Identify which cell holds the provided text, then report its (X, Y) central coordinate. 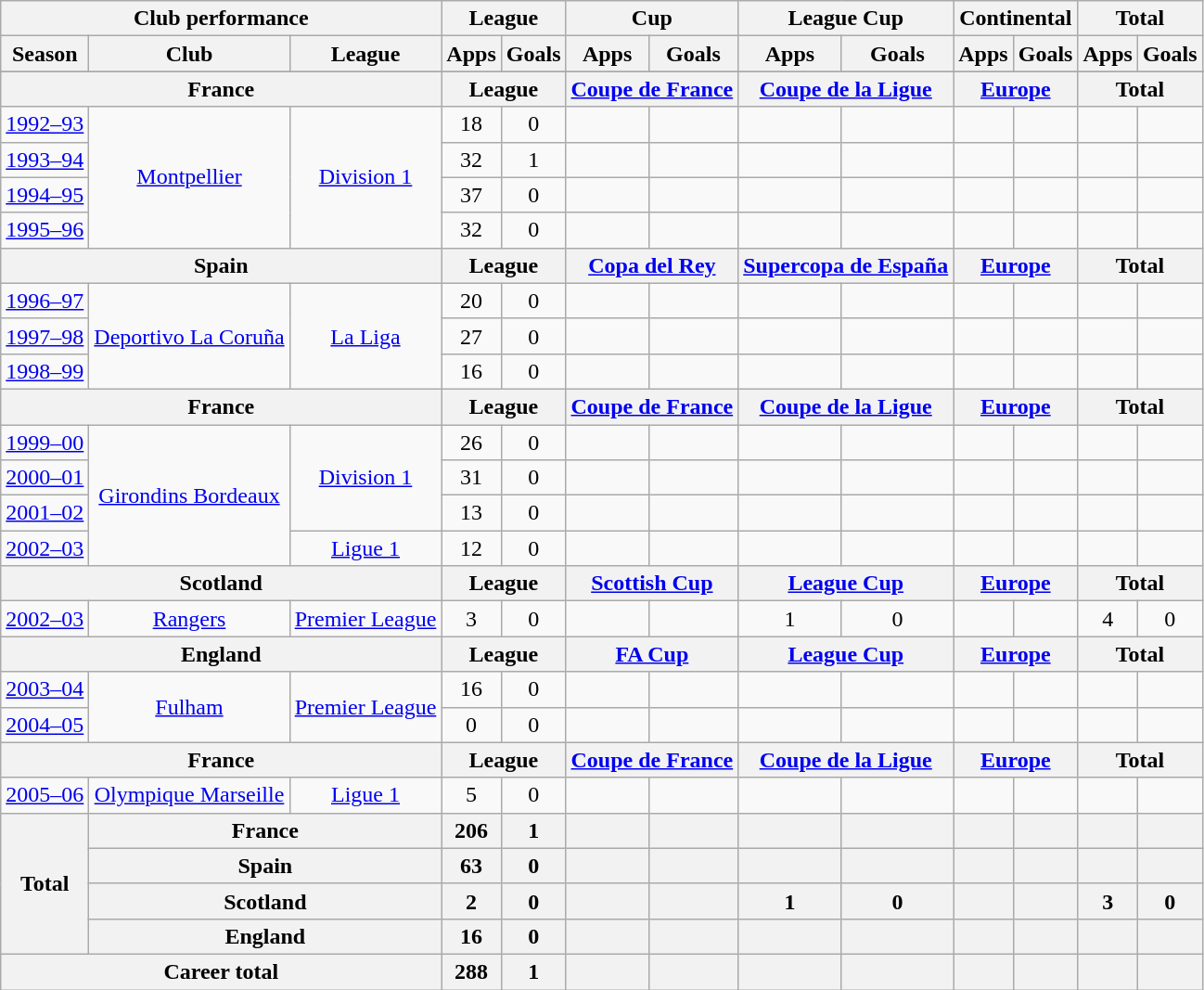
1993–94 (45, 160)
37 (471, 195)
1998–99 (45, 371)
Copa del Rey (652, 265)
1996–97 (45, 301)
Deportivo La Coruña (189, 336)
1992–93 (45, 124)
63 (471, 866)
FA Cup (652, 654)
Supercopa de España (846, 265)
Olympique Marseille (189, 795)
Cup (652, 19)
31 (471, 478)
1995–96 (45, 230)
La Liga (365, 336)
Scottish Cup (652, 584)
288 (471, 971)
13 (471, 513)
Girondins Bordeaux (189, 495)
Club performance (221, 19)
2001–02 (45, 513)
2003–04 (45, 689)
Fulham (189, 707)
2000–01 (45, 478)
Montpellier (189, 177)
Club (189, 54)
1997–98 (45, 336)
1994–95 (45, 195)
27 (471, 336)
2004–05 (45, 725)
5 (471, 795)
2005–06 (45, 795)
Rangers (189, 619)
206 (471, 830)
2 (471, 901)
12 (471, 548)
20 (471, 301)
1999–00 (45, 443)
Career total (221, 971)
4 (1108, 619)
18 (471, 124)
Season (45, 54)
Continental (1016, 19)
26 (471, 443)
